Locate the cell with the specified text and output its (x, y) center coordinate. 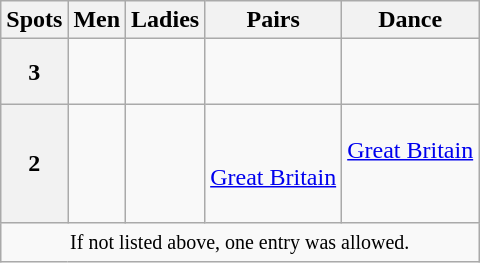
3 (34, 72)
Ladies (166, 20)
Dance (410, 20)
Spots (34, 20)
Men (97, 20)
If not listed above, one entry was allowed. (240, 242)
2 (34, 164)
Pairs (274, 20)
